Pinpoint the cell where the given text exists, returning its [x, y] midpoint coordinate. 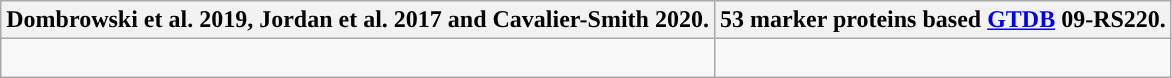
53 marker proteins based GTDB 09-RS220. [942, 20]
Dombrowski et al. 2019, Jordan et al. 2017 and Cavalier-Smith 2020. [358, 20]
